From the cell containing the given text, extract its center point as [X, Y] coordinate. 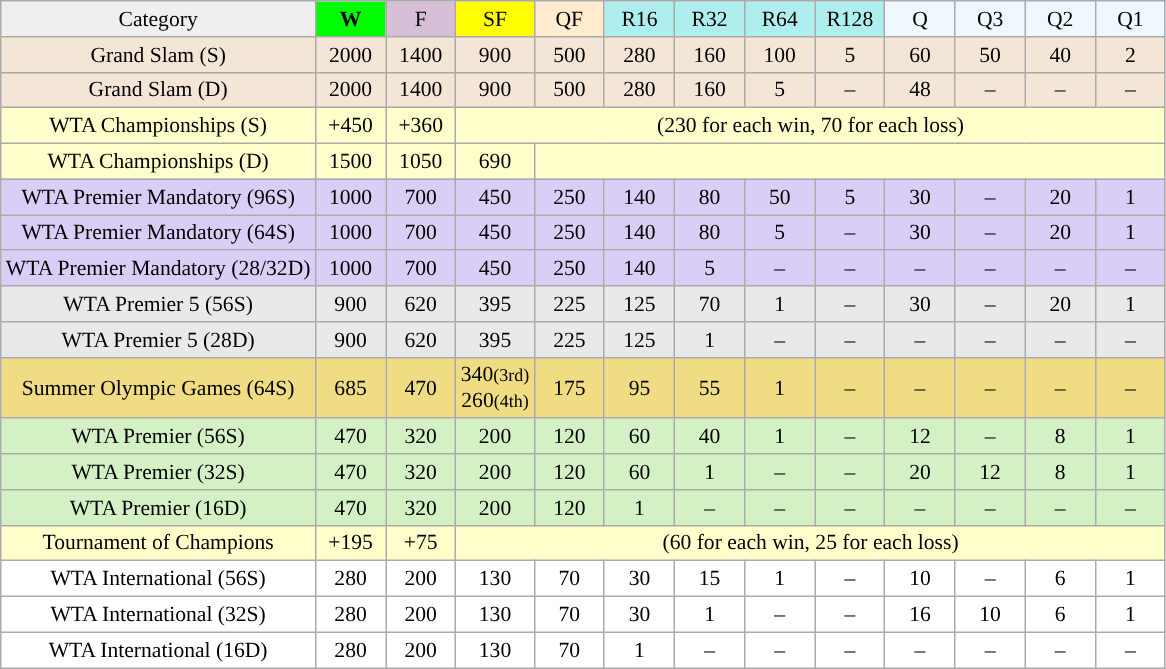
Grand Slam (D) [158, 90]
R32 [710, 19]
WTA International (16D) [158, 650]
1500 [350, 162]
WTA Premier 5 (56S) [158, 304]
WTA Championships (D) [158, 162]
WTA Premier Mandatory (64S) [158, 233]
48 [920, 90]
WTA International (56S) [158, 579]
Summer Olympic Games (64S) [158, 388]
690 [496, 162]
R128 [850, 19]
WTA Premier (56S) [158, 437]
R64 [780, 19]
WTA Premier (32S) [158, 472]
+450 [350, 126]
340(3rd) 260(4th) [496, 388]
95 [639, 388]
1050 [421, 162]
WTA Premier 5 (28D) [158, 340]
(60 for each win, 25 for each loss) [811, 543]
WTA Premier (16D) [158, 508]
W [350, 19]
(230 for each win, 70 for each loss) [811, 126]
Tournament of Champions [158, 543]
Q2 [1060, 19]
+75 [421, 543]
WTA Championships (S) [158, 126]
Category [158, 19]
WTA International (32S) [158, 615]
WTA Premier Mandatory (96S) [158, 197]
Q3 [990, 19]
Grand Slam (S) [158, 55]
55 [710, 388]
100 [780, 55]
Q [920, 19]
16 [920, 615]
Q1 [1130, 19]
WTA Premier Mandatory (28/32D) [158, 269]
+360 [421, 126]
175 [569, 388]
2 [1130, 55]
+195 [350, 543]
QF [569, 19]
SF [496, 19]
685 [350, 388]
15 [710, 579]
R16 [639, 19]
F [421, 19]
